Output the (X, Y) coordinate of the center of the cell containing the given text.  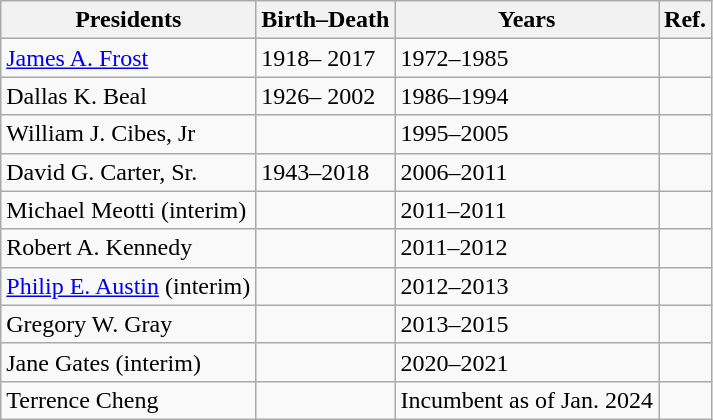
2020–2021 (527, 362)
2013–2015 (527, 324)
1986–1994 (527, 96)
1972–1985 (527, 58)
2011–2011 (527, 210)
Gregory W. Gray (128, 324)
1943–2018 (326, 172)
James A. Frost (128, 58)
1995–2005 (527, 134)
Presidents (128, 20)
2011–2012 (527, 248)
Ref. (686, 20)
1926– 2002 (326, 96)
Robert A. Kennedy (128, 248)
Michael Meotti (interim) (128, 210)
Birth–Death (326, 20)
Incumbent as of Jan. 2024 (527, 400)
Years (527, 20)
2012–2013 (527, 286)
2006–2011 (527, 172)
Philip E. Austin (interim) (128, 286)
Dallas K. Beal (128, 96)
David G. Carter, Sr. (128, 172)
William J. Cibes, Jr (128, 134)
1918– 2017 (326, 58)
Terrence Cheng (128, 400)
Jane Gates (interim) (128, 362)
